Identify which cell holds the provided text, then report its (X, Y) central coordinate. 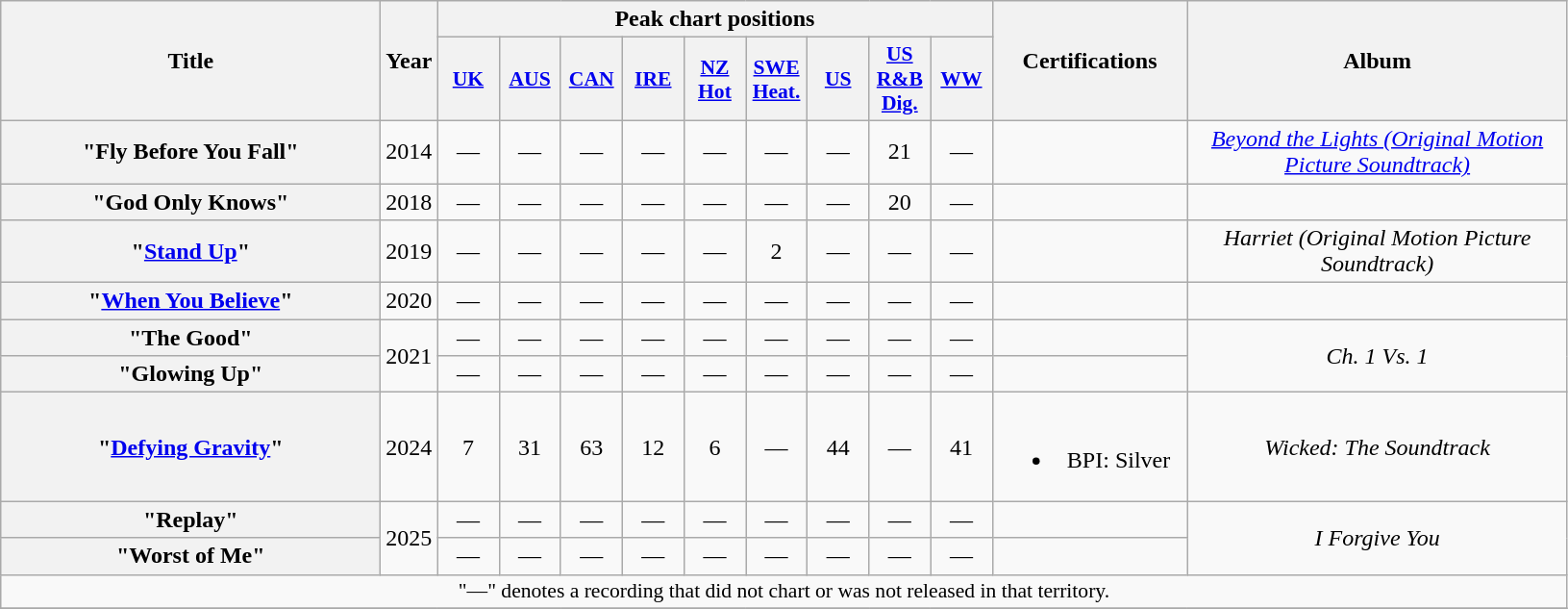
2019 (410, 252)
UK (468, 79)
"God Only Knows" (190, 201)
2020 (410, 301)
44 (838, 446)
2024 (410, 446)
Harriet (Original Motion Picture Soundtrack) (1377, 252)
41 (961, 446)
"Fly Before You Fall" (190, 152)
Beyond the Lights (Original Motion Picture Soundtrack) (1377, 152)
6 (714, 446)
Title (190, 62)
31 (530, 446)
Ch. 1 Vs. 1 (1377, 356)
63 (591, 446)
NZHot (714, 79)
21 (900, 152)
Album (1377, 62)
Peak chart positions (715, 19)
7 (468, 446)
2014 (410, 152)
WW (961, 79)
"Worst of Me" (190, 556)
"The Good" (190, 338)
"When You Believe" (190, 301)
2018 (410, 201)
20 (900, 201)
2025 (410, 538)
CAN (591, 79)
AUS (530, 79)
12 (653, 446)
US (838, 79)
"Replay" (190, 520)
"Defying Gravity" (190, 446)
Certifications (1090, 62)
I Forgive You (1377, 538)
BPI: Silver (1090, 446)
USR&BDig. (900, 79)
SWEHeat. (777, 79)
IRE (653, 79)
Wicked: The Soundtrack (1377, 446)
"Stand Up" (190, 252)
"Glowing Up" (190, 374)
2 (777, 252)
Year (410, 62)
2021 (410, 356)
"—" denotes a recording that did not chart or was not released in that territory. (784, 592)
